Locate the cell with the specified text and output its (X, Y) center coordinate. 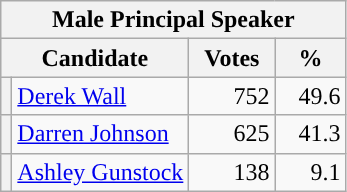
138 (232, 172)
Derek Wall (100, 96)
Candidate (95, 58)
Male Principal Speaker (174, 20)
752 (232, 96)
49.6 (310, 96)
9.1 (310, 172)
Votes (232, 58)
% (310, 58)
Darren Johnson (100, 134)
625 (232, 134)
Ashley Gunstock (100, 172)
41.3 (310, 134)
